Determine the (X, Y) coordinate at the center of the cell enclosing the given text.  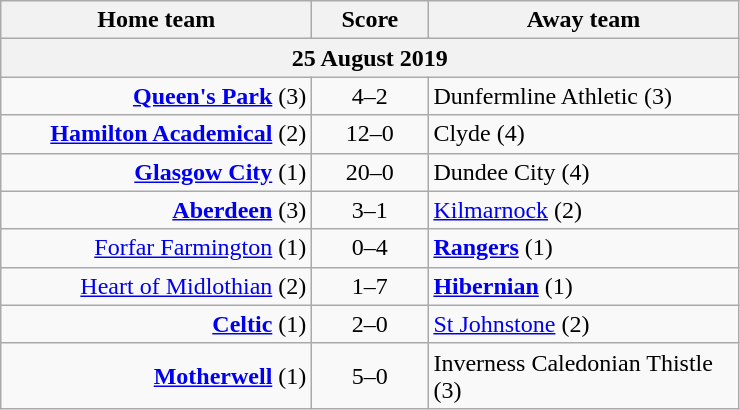
Aberdeen (3) (156, 210)
2–0 (370, 324)
St Johnstone (2) (584, 324)
20–0 (370, 172)
Inverness Caledonian Thistle (3) (584, 376)
4–2 (370, 96)
5–0 (370, 376)
Motherwell (1) (156, 376)
3–1 (370, 210)
Heart of Midlothian (2) (156, 286)
Clyde (4) (584, 134)
Away team (584, 20)
Home team (156, 20)
25 August 2019 (370, 58)
Forfar Farmington (1) (156, 248)
1–7 (370, 286)
Queen's Park (3) (156, 96)
Hibernian (1) (584, 286)
Dundee City (4) (584, 172)
Rangers (1) (584, 248)
0–4 (370, 248)
Celtic (1) (156, 324)
Score (370, 20)
Glasgow City (1) (156, 172)
Dunfermline Athletic (3) (584, 96)
Hamilton Academical (2) (156, 134)
12–0 (370, 134)
Kilmarnock (2) (584, 210)
